Return (X, Y) of the center of cell containing provided text 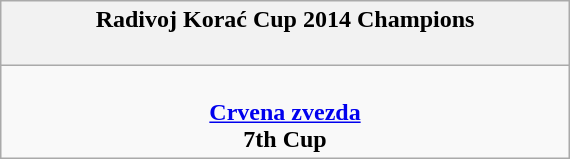
Radivoj Korać Cup 2014 Champions (284, 34)
Crvena zvezda7th Cup (284, 112)
